Pinpoint the cell where the given text exists, returning its [X, Y] midpoint coordinate. 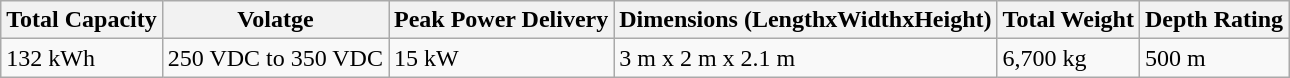
Dimensions (LengthxWidthxHeight) [806, 20]
132 kWh [82, 58]
15 kW [500, 58]
Peak Power Delivery [500, 20]
Total Weight [1068, 20]
Volatge [275, 20]
6,700 kg [1068, 58]
Depth Rating [1214, 20]
3 m x 2 m x 2.1 m [806, 58]
250 VDC to 350 VDC [275, 58]
Total Capacity [82, 20]
500 m [1214, 58]
